Return (x, y) of the center of cell containing provided text 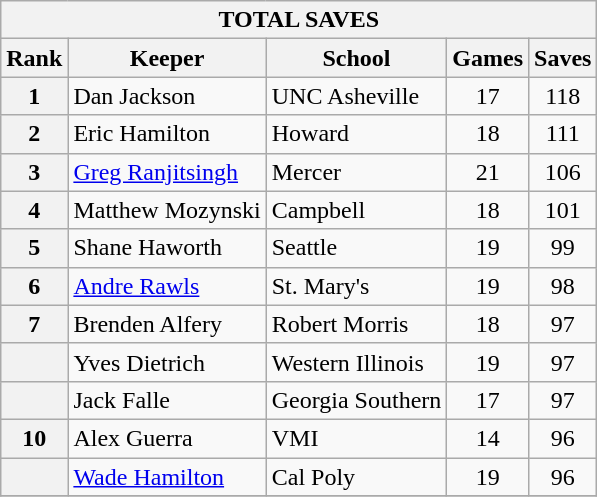
Matthew Mozynski (167, 210)
4 (34, 210)
106 (563, 172)
Eric Hamilton (167, 134)
Greg Ranjitsingh (167, 172)
Keeper (167, 58)
Jack Falle (167, 400)
98 (563, 286)
Alex Guerra (167, 438)
Wade Hamilton (167, 477)
14 (488, 438)
99 (563, 248)
111 (563, 134)
Games (488, 58)
Cal Poly (356, 477)
Saves (563, 58)
118 (563, 96)
Rank (34, 58)
6 (34, 286)
1 (34, 96)
101 (563, 210)
UNC Asheville (356, 96)
Robert Morris (356, 324)
School (356, 58)
10 (34, 438)
Howard (356, 134)
Mercer (356, 172)
Western Illinois (356, 362)
TOTAL SAVES (299, 20)
2 (34, 134)
5 (34, 248)
St. Mary's (356, 286)
VMI (356, 438)
Brenden Alfery (167, 324)
Georgia Southern (356, 400)
21 (488, 172)
Campbell (356, 210)
7 (34, 324)
Yves Dietrich (167, 362)
Shane Haworth (167, 248)
Seattle (356, 248)
3 (34, 172)
Dan Jackson (167, 96)
Andre Rawls (167, 286)
